Determine the (x, y) coordinate at the center of the cell enclosing the given text.  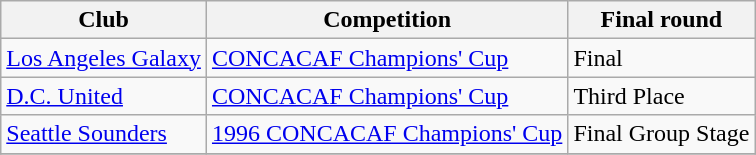
Los Angeles Galaxy (104, 58)
Club (104, 20)
Competition (386, 20)
Third Place (662, 96)
Final (662, 58)
Final Group Stage (662, 134)
Seattle Sounders (104, 134)
1996 CONCACAF Champions' Cup (386, 134)
D.C. United (104, 96)
Final round (662, 20)
